From the cell containing the given text, extract its center point as (x, y) coordinate. 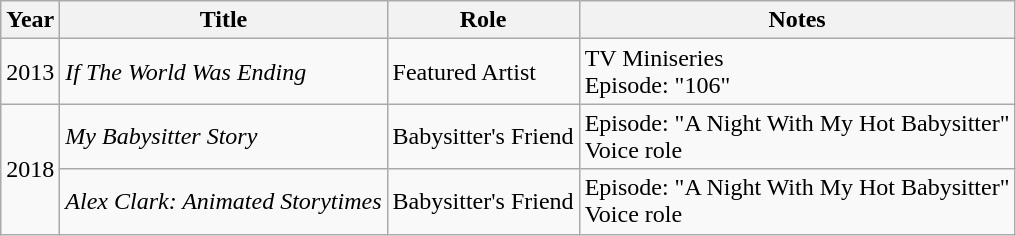
2018 (30, 169)
If The World Was Ending (224, 72)
Alex Clark: Animated Storytimes (224, 202)
Notes (797, 20)
2013 (30, 72)
Title (224, 20)
Year (30, 20)
TV MiniseriesEpisode: "106" (797, 72)
Role (483, 20)
Featured Artist (483, 72)
My Babysitter Story (224, 136)
